Scan for the cell matching the given text and deliver its [X, Y] coordinate at center. 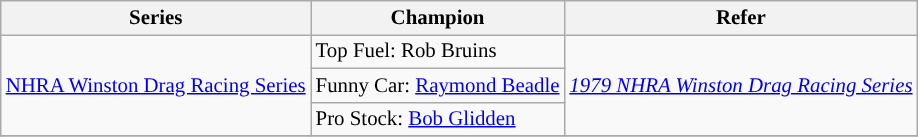
Top Fuel: Rob Bruins [438, 51]
NHRA Winston Drag Racing Series [156, 85]
Series [156, 18]
Champion [438, 18]
Pro Stock: Bob Glidden [438, 119]
1979 NHRA Winston Drag Racing Series [740, 85]
Refer [740, 18]
Funny Car: Raymond Beadle [438, 85]
